Find where the given text appears and provide that cell's center as (x, y) coordinate. 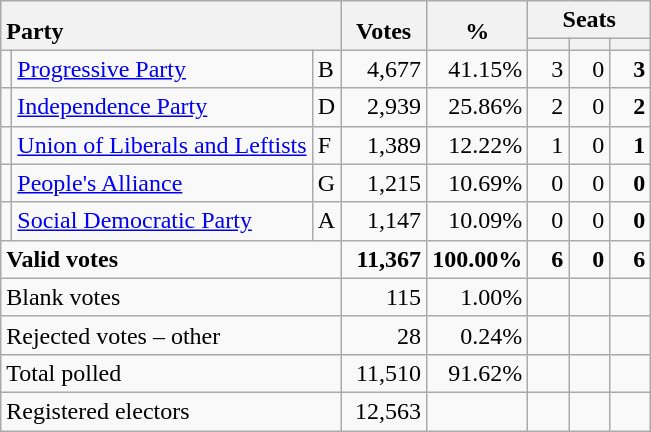
10.09% (478, 221)
Total polled (171, 373)
Seats (590, 20)
F (326, 145)
1,147 (384, 221)
1,389 (384, 145)
G (326, 183)
Votes (384, 26)
12,563 (384, 411)
Independence Party (162, 107)
12.22% (478, 145)
D (326, 107)
2,939 (384, 107)
100.00% (478, 259)
4,677 (384, 69)
% (478, 26)
0.24% (478, 335)
25.86% (478, 107)
11,510 (384, 373)
91.62% (478, 373)
28 (384, 335)
41.15% (478, 69)
Registered electors (171, 411)
10.69% (478, 183)
1,215 (384, 183)
Party (171, 26)
Valid votes (171, 259)
A (326, 221)
Union of Liberals and Leftists (162, 145)
115 (384, 297)
Social Democratic Party (162, 221)
B (326, 69)
Rejected votes – other (171, 335)
Blank votes (171, 297)
11,367 (384, 259)
1.00% (478, 297)
People's Alliance (162, 183)
Progressive Party (162, 69)
